Extract the (X, Y) coordinate from the center of the cell holding the provided text.  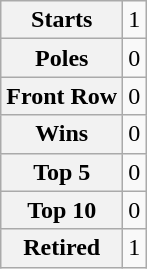
Wins (62, 134)
Top 5 (62, 172)
Poles (62, 58)
Starts (62, 20)
Front Row (62, 96)
Top 10 (62, 210)
Retired (62, 248)
